Extract the [x, y] coordinate from the center of the cell holding the provided text.  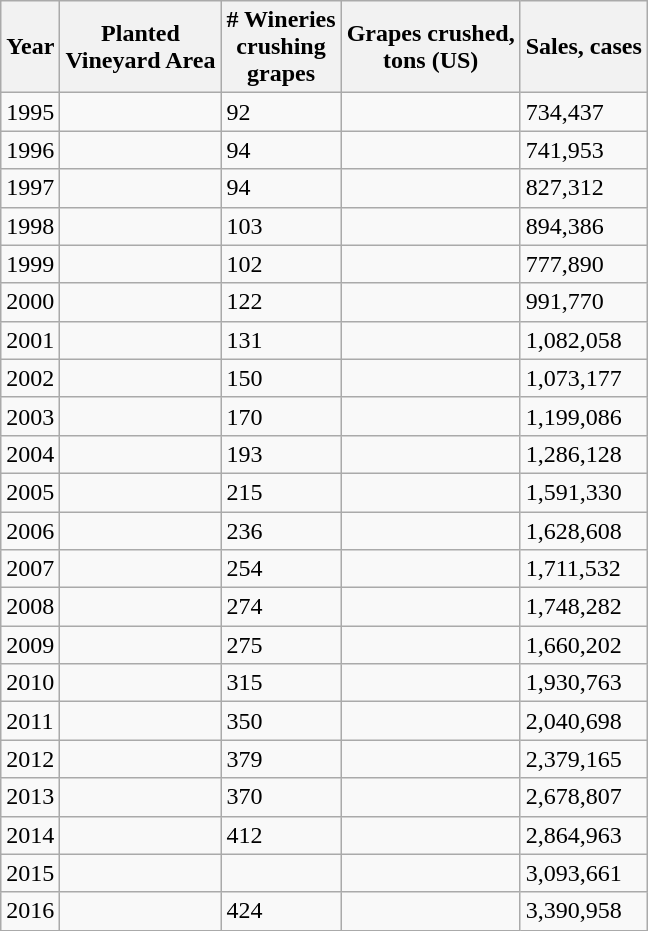
3,390,958 [584, 911]
1997 [30, 188]
236 [281, 531]
150 [281, 378]
2003 [30, 416]
2007 [30, 569]
2016 [30, 911]
734,437 [584, 112]
1,199,086 [584, 416]
370 [281, 797]
2002 [30, 378]
1,660,202 [584, 645]
2000 [30, 302]
1,591,330 [584, 492]
1,082,058 [584, 340]
Year [30, 47]
131 [281, 340]
92 [281, 112]
2009 [30, 645]
2001 [30, 340]
103 [281, 226]
122 [281, 302]
# Wineriescrushinggrapes [281, 47]
102 [281, 264]
1,286,128 [584, 454]
170 [281, 416]
1,930,763 [584, 683]
350 [281, 721]
1998 [30, 226]
2010 [30, 683]
424 [281, 911]
2,678,807 [584, 797]
2,379,165 [584, 759]
379 [281, 759]
Grapes crushed,tons (US) [430, 47]
275 [281, 645]
2014 [30, 835]
2008 [30, 607]
2005 [30, 492]
894,386 [584, 226]
2,040,698 [584, 721]
Sales, cases [584, 47]
1,628,608 [584, 531]
1999 [30, 264]
2,864,963 [584, 835]
274 [281, 607]
215 [281, 492]
2006 [30, 531]
991,770 [584, 302]
1995 [30, 112]
777,890 [584, 264]
827,312 [584, 188]
1996 [30, 150]
315 [281, 683]
412 [281, 835]
2013 [30, 797]
2012 [30, 759]
2011 [30, 721]
3,093,661 [584, 873]
2004 [30, 454]
2015 [30, 873]
254 [281, 569]
1,748,282 [584, 607]
193 [281, 454]
741,953 [584, 150]
1,073,177 [584, 378]
1,711,532 [584, 569]
PlantedVineyard Area [140, 47]
